Provide the (X, Y) coordinate of the cell's center where the given text is located.  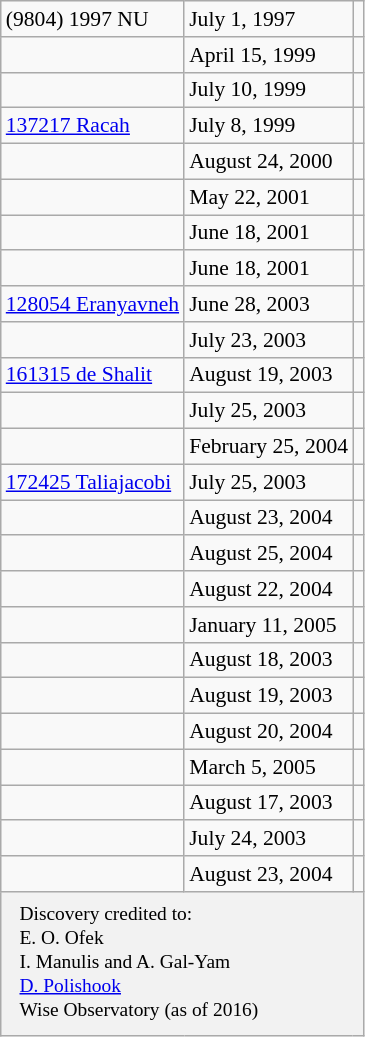
(9804) 1997 NU (92, 19)
July 23, 2003 (268, 340)
August 20, 2004 (268, 732)
August 17, 2003 (268, 803)
May 22, 2001 (268, 197)
August 24, 2000 (268, 162)
April 15, 1999 (268, 55)
January 11, 2005 (268, 625)
March 5, 2005 (268, 767)
July 8, 1999 (268, 126)
137217 Racah (92, 126)
February 25, 2004 (268, 447)
July 10, 1999 (268, 90)
July 24, 2003 (268, 839)
161315 de Shalit (92, 375)
August 22, 2004 (268, 589)
128054 Eranyavneh (92, 304)
Discovery credited to: E. O. Ofek I. Manulis and A. Gal-Yam D. Polishook Wise Observatory (as of 2016) (182, 964)
July 1, 1997 (268, 19)
172425 Taliajacobi (92, 482)
August 25, 2004 (268, 554)
August 18, 2003 (268, 660)
June 28, 2003 (268, 304)
